Provide the (X, Y) coordinate of the cell's center where the given text is located.  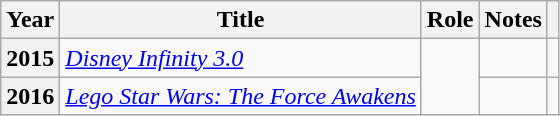
Notes (513, 20)
2015 (30, 58)
Title (241, 20)
Year (30, 20)
Lego Star Wars: The Force Awakens (241, 96)
2016 (30, 96)
Role (450, 20)
Disney Infinity 3.0 (241, 58)
